Scan for the cell matching the given text and deliver its (x, y) coordinate at center. 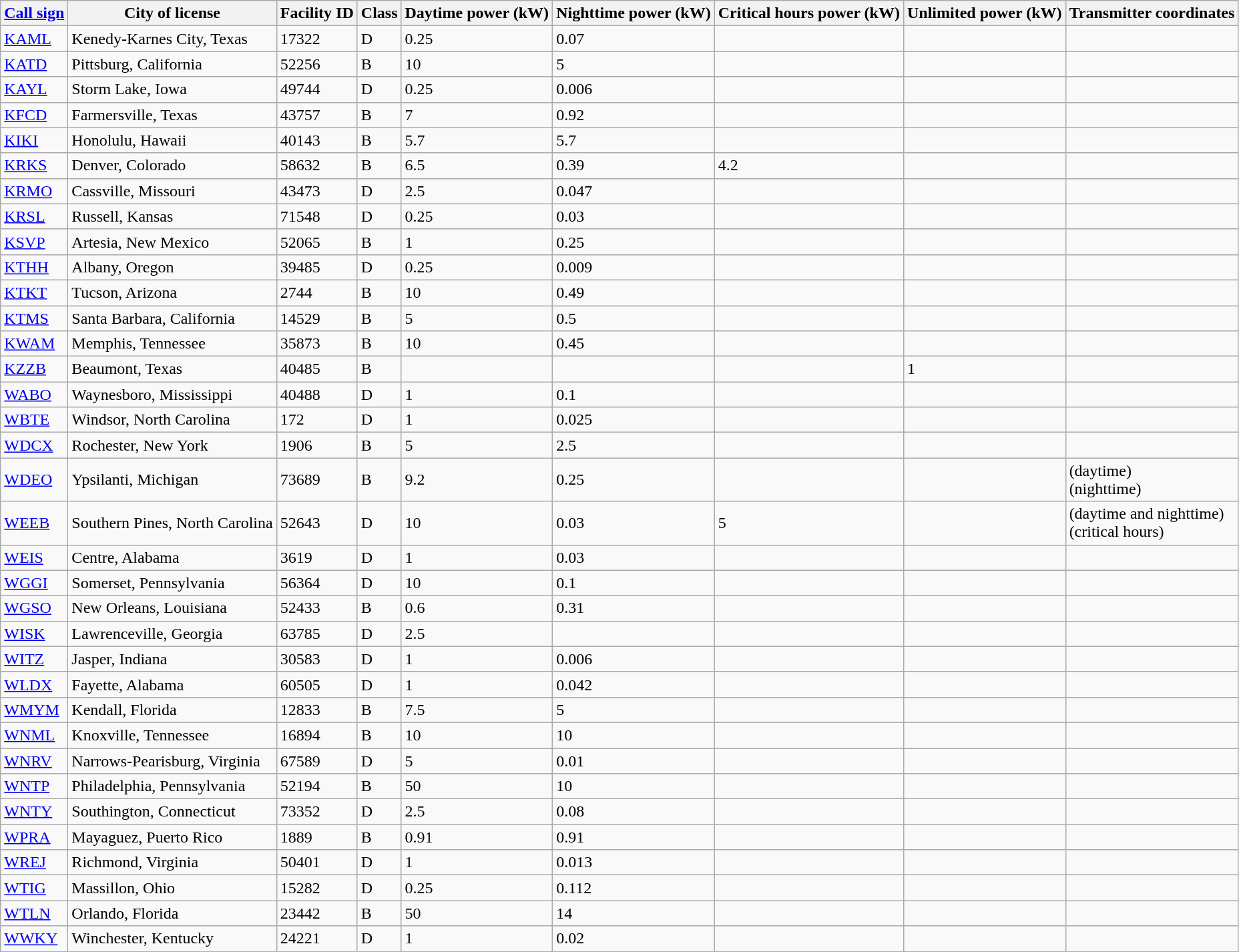
(daytime) (nighttime) (1152, 479)
WREJ (35, 863)
35873 (316, 344)
Artesia, New Mexico (172, 242)
0.009 (634, 267)
Philadelphia, Pennsylvania (172, 786)
40488 (316, 395)
0.49 (634, 292)
16894 (316, 735)
Waynesboro, Mississippi (172, 395)
52194 (316, 786)
49744 (316, 89)
14 (634, 913)
7 (477, 115)
52256 (316, 64)
KTHH (35, 267)
0.07 (634, 39)
1889 (316, 837)
WTLN (35, 913)
9.2 (477, 479)
23442 (316, 913)
WLDX (35, 684)
Southington, Connecticut (172, 812)
73352 (316, 812)
0.013 (634, 863)
0.025 (634, 420)
New Orleans, Louisiana (172, 608)
0.39 (634, 166)
WNML (35, 735)
KFCD (35, 115)
Fayette, Alabama (172, 684)
KRMO (35, 191)
172 (316, 420)
Storm Lake, Iowa (172, 89)
3619 (316, 557)
KAYL (35, 89)
50401 (316, 863)
WWKY (35, 939)
KWAM (35, 344)
KZZB (35, 369)
30583 (316, 659)
7.5 (477, 710)
43757 (316, 115)
40143 (316, 140)
Mayaguez, Puerto Rico (172, 837)
Santa Barbara, California (172, 318)
Class (379, 13)
Unlimited power (kW) (984, 13)
1906 (316, 445)
KATD (35, 64)
39485 (316, 267)
Farmersville, Texas (172, 115)
WTIG (35, 888)
WBTE (35, 420)
43473 (316, 191)
KTMS (35, 318)
56364 (316, 583)
WEEB (35, 523)
Daytime power (kW) (477, 13)
Albany, Oregon (172, 267)
Russell, Kansas (172, 216)
WDEO (35, 479)
60505 (316, 684)
0.02 (634, 939)
Kenedy-Karnes City, Texas (172, 39)
58632 (316, 166)
0.6 (477, 608)
Ypsilanti, Michigan (172, 479)
67589 (316, 760)
WGGI (35, 583)
WMYM (35, 710)
WABO (35, 395)
KTKT (35, 292)
52433 (316, 608)
0.5 (634, 318)
Honolulu, Hawaii (172, 140)
17322 (316, 39)
Transmitter coordinates (1152, 13)
Rochester, New York (172, 445)
WPRA (35, 837)
Southern Pines, North Carolina (172, 523)
Memphis, Tennessee (172, 344)
Kendall, Florida (172, 710)
Critical hours power (kW) (809, 13)
WEIS (35, 557)
WISK (35, 634)
Facility ID (316, 13)
Winchester, Kentucky (172, 939)
0.31 (634, 608)
WITZ (35, 659)
Massillon, Ohio (172, 888)
0.45 (634, 344)
KIKI (35, 140)
2744 (316, 292)
73689 (316, 479)
71548 (316, 216)
Denver, Colorado (172, 166)
14529 (316, 318)
City of license (172, 13)
6.5 (477, 166)
Tucson, Arizona (172, 292)
0.112 (634, 888)
4.2 (809, 166)
KAML (35, 39)
52643 (316, 523)
Somerset, Pennsylvania (172, 583)
Orlando, Florida (172, 913)
52065 (316, 242)
Pittsburg, California (172, 64)
12833 (316, 710)
0.01 (634, 760)
WGSO (35, 608)
63785 (316, 634)
Knoxville, Tennessee (172, 735)
0.042 (634, 684)
40485 (316, 369)
0.047 (634, 191)
0.08 (634, 812)
Richmond, Virginia (172, 863)
KSVP (35, 242)
(daytime and nighttime) (critical hours) (1152, 523)
WDCX (35, 445)
Nighttime power (kW) (634, 13)
24221 (316, 939)
KRSL (35, 216)
WNRV (35, 760)
WNTY (35, 812)
15282 (316, 888)
Windsor, North Carolina (172, 420)
Lawrenceville, Georgia (172, 634)
Narrows-Pearisburg, Virginia (172, 760)
Centre, Alabama (172, 557)
Beaumont, Texas (172, 369)
Cassville, Missouri (172, 191)
Jasper, Indiana (172, 659)
0.92 (634, 115)
KRKS (35, 166)
Call sign (35, 13)
WNTP (35, 786)
